For the text-containing cell, return its midpoint in [x, y] coordinate format. 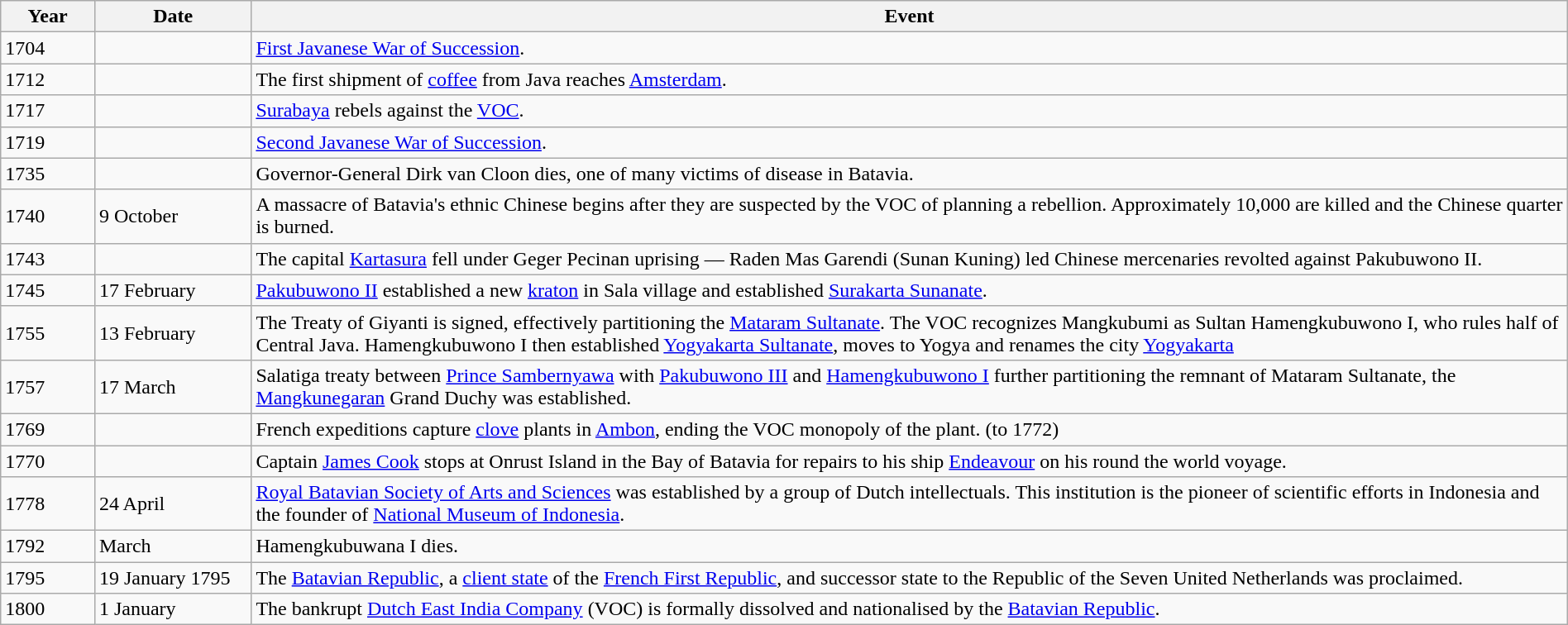
Pakubuwono II established a new kraton in Sala village and established Surakarta Sunanate. [910, 290]
1712 [48, 79]
17 February [172, 290]
1704 [48, 48]
The first shipment of coffee from Java reaches Amsterdam. [910, 79]
1778 [48, 504]
Surabaya rebels against the VOC. [910, 111]
1757 [48, 387]
Captain James Cook stops at Onrust Island in the Bay of Batavia for repairs to his ship Endeavour on his round the world voyage. [910, 460]
Governor-General Dirk van Cloon dies, one of many victims of disease in Batavia. [910, 174]
The capital Kartasura fell under Geger Pecinan uprising — Raden Mas Garendi (Sunan Kuning) led Chinese mercenaries revolted against Pakubuwono II. [910, 259]
1770 [48, 460]
1717 [48, 111]
24 April [172, 504]
French expeditions capture clove plants in Ambon, ending the VOC monopoly of the plant. (to 1772) [910, 429]
First Javanese War of Succession. [910, 48]
1745 [48, 290]
1769 [48, 429]
The bankrupt Dutch East India Company (VOC) is formally dissolved and nationalised by the Batavian Republic. [910, 609]
1795 [48, 578]
1743 [48, 259]
1792 [48, 546]
1755 [48, 332]
19 January 1795 [172, 578]
17 March [172, 387]
Year [48, 17]
1735 [48, 174]
13 February [172, 332]
9 October [172, 217]
March [172, 546]
Date [172, 17]
1719 [48, 142]
1800 [48, 609]
Event [910, 17]
Second Javanese War of Succession. [910, 142]
1 January [172, 609]
Hamengkubuwana I dies. [910, 546]
1740 [48, 217]
